Provide the (X, Y) coordinate of the cell's center where the given text is located.  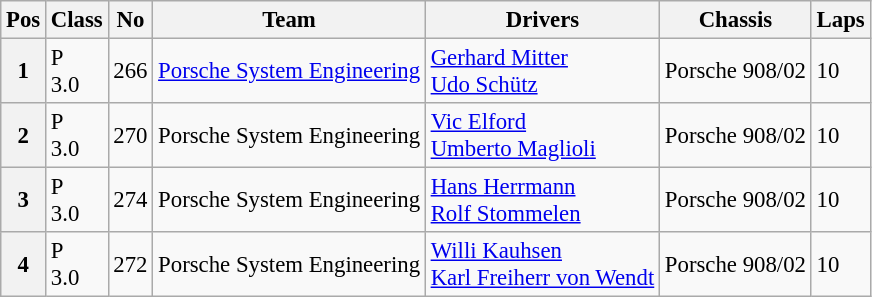
270 (130, 136)
Vic Elford Umberto Maglioli (542, 136)
2 (24, 136)
3 (24, 200)
Drivers (542, 20)
Chassis (736, 20)
Hans Herrmann Rolf Stommelen (542, 200)
Gerhard Mitter Udo Schütz (542, 72)
Pos (24, 20)
Laps (840, 20)
Team (290, 20)
1 (24, 72)
Willi Kauhsen Karl Freiherr von Wendt (542, 264)
No (130, 20)
274 (130, 200)
272 (130, 264)
266 (130, 72)
Class (78, 20)
4 (24, 264)
